Capture the cell that displays the provided text and extract its [X, Y] central coordinate. 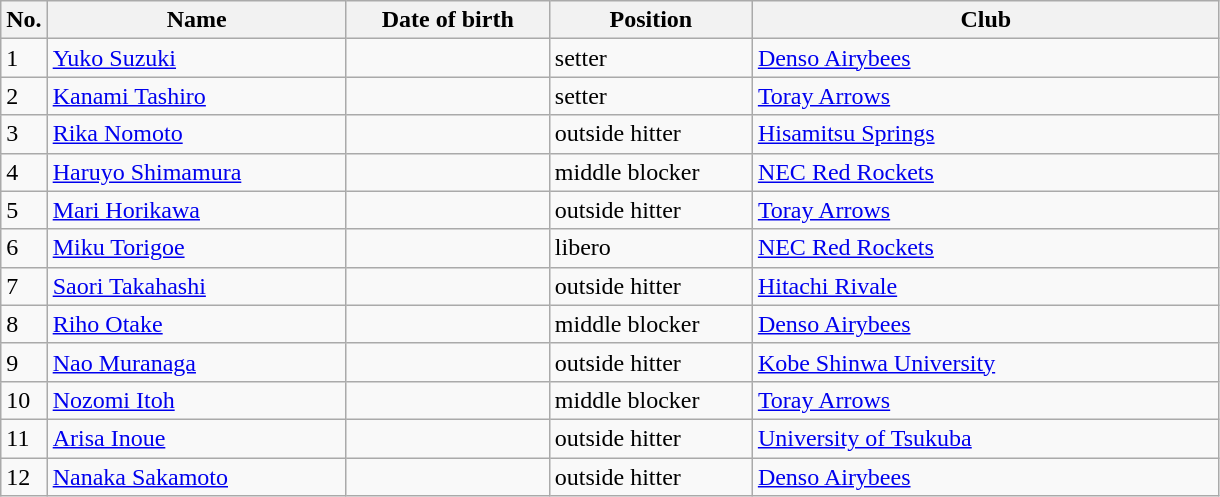
No. [24, 20]
4 [24, 172]
Nanaka Sakamoto [196, 477]
Saori Takahashi [196, 286]
1 [24, 58]
Miku Torigoe [196, 248]
Riho Otake [196, 324]
8 [24, 324]
Nozomi Itoh [196, 400]
2 [24, 96]
7 [24, 286]
5 [24, 210]
Hisamitsu Springs [986, 134]
Name [196, 20]
Date of birth [448, 20]
Arisa Inoue [196, 438]
University of Tsukuba [986, 438]
Yuko Suzuki [196, 58]
Nao Muranaga [196, 362]
Mari Horikawa [196, 210]
libero [650, 248]
11 [24, 438]
9 [24, 362]
Position [650, 20]
6 [24, 248]
Haruyo Shimamura [196, 172]
10 [24, 400]
12 [24, 477]
3 [24, 134]
Kanami Tashiro [196, 96]
Rika Nomoto [196, 134]
Kobe Shinwa University [986, 362]
Club [986, 20]
Hitachi Rivale [986, 286]
